Find where the given text appears and provide that cell's center as (x, y) coordinate. 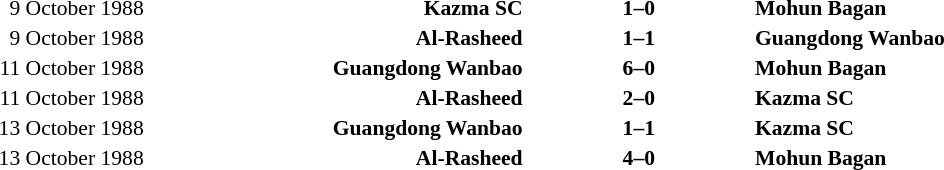
2–0 (639, 98)
6–0 (639, 68)
